For the text-containing cell, return its midpoint in [x, y] coordinate format. 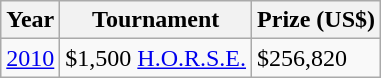
Tournament [156, 20]
$1,500 H.O.R.S.E. [156, 58]
2010 [30, 58]
Prize (US$) [316, 20]
Year [30, 20]
$256,820 [316, 58]
